For the text-containing cell, return its midpoint in [x, y] coordinate format. 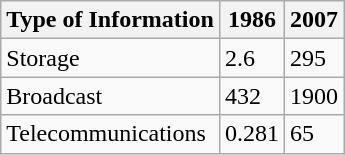
1986 [252, 20]
Telecommunications [110, 134]
1900 [314, 96]
Broadcast [110, 96]
0.281 [252, 134]
432 [252, 96]
2.6 [252, 58]
65 [314, 134]
Storage [110, 58]
2007 [314, 20]
295 [314, 58]
Type of Information [110, 20]
